Scan for the cell matching the given text and deliver its (X, Y) coordinate at center. 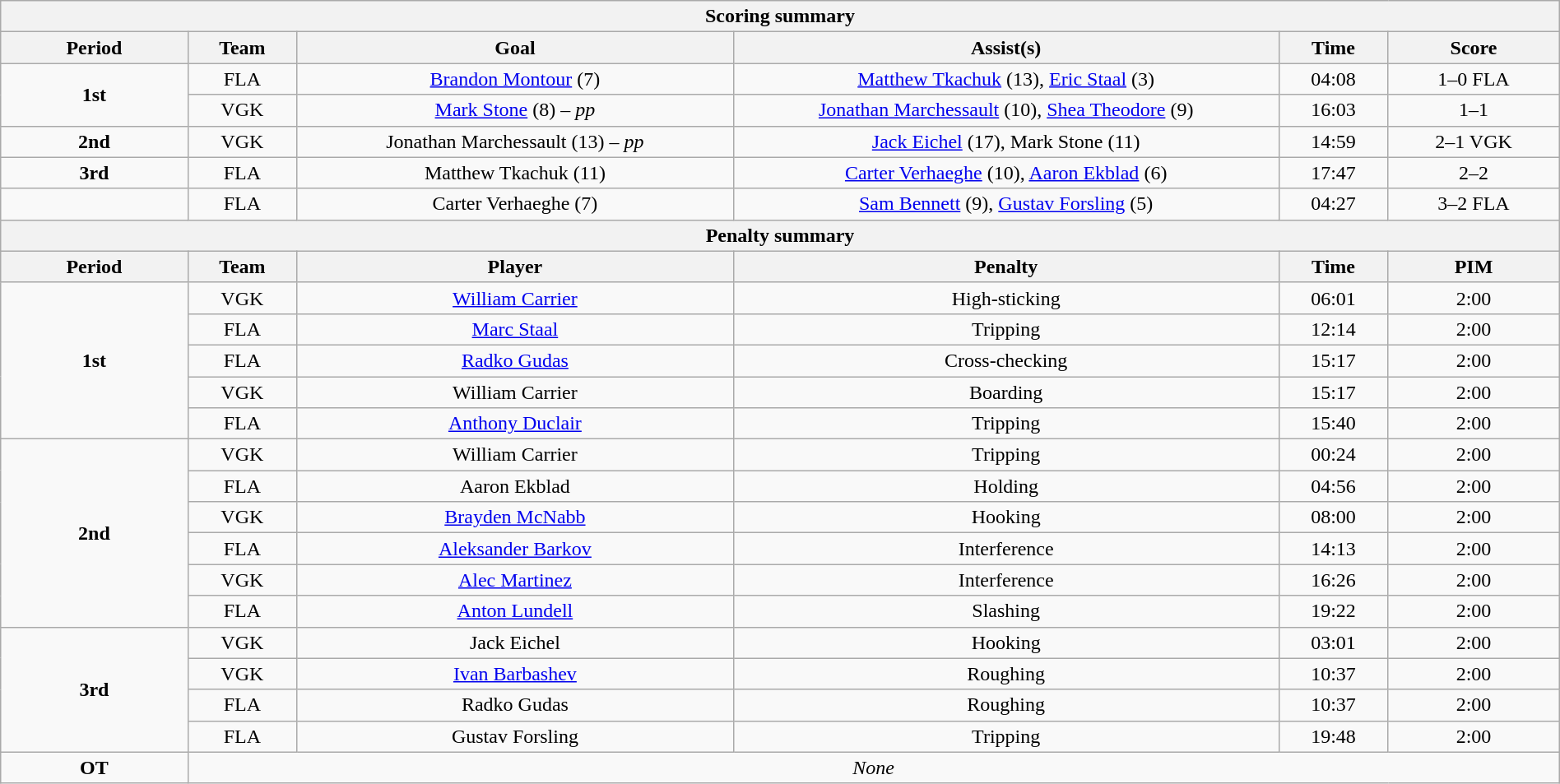
Matthew Tkachuk (11) (515, 173)
04:56 (1333, 486)
Anton Lundell (515, 611)
Carter Verhaeghe (7) (515, 204)
04:27 (1333, 204)
1–1 (1474, 110)
Alec Martinez (515, 580)
Player (515, 267)
06:01 (1333, 298)
Sam Bennett (9), Gustav Forsling (5) (1005, 204)
16:26 (1333, 580)
Goal (515, 48)
14:13 (1333, 549)
Ivan Barbashev (515, 674)
Brandon Montour (7) (515, 79)
17:47 (1333, 173)
Penalty summary (780, 235)
High-sticking (1005, 298)
19:48 (1333, 736)
3–2 FLA (1474, 204)
Aaron Ekblad (515, 486)
Mark Stone (8) – pp (515, 110)
Jack Eichel (17), Mark Stone (11) (1005, 141)
OT (94, 768)
None (874, 768)
Aleksander Barkov (515, 549)
2–1 VGK (1474, 141)
Boarding (1005, 392)
Jonathan Marchessault (10), Shea Theodore (9) (1005, 110)
16:03 (1333, 110)
14:59 (1333, 141)
Cross-checking (1005, 360)
00:24 (1333, 455)
Carter Verhaeghe (10), Aaron Ekblad (6) (1005, 173)
08:00 (1333, 517)
PIM (1474, 267)
Brayden McNabb (515, 517)
Scoring summary (780, 16)
Jack Eichel (515, 643)
Jonathan Marchessault (13) – pp (515, 141)
Slashing (1005, 611)
Score (1474, 48)
15:40 (1333, 424)
03:01 (1333, 643)
19:22 (1333, 611)
Marc Staal (515, 329)
Anthony Duclair (515, 424)
1–0 FLA (1474, 79)
Gustav Forsling (515, 736)
Holding (1005, 486)
Matthew Tkachuk (13), Eric Staal (3) (1005, 79)
Penalty (1005, 267)
04:08 (1333, 79)
Assist(s) (1005, 48)
2–2 (1474, 173)
12:14 (1333, 329)
